Output the [X, Y] coordinate of the center of the cell containing the given text.  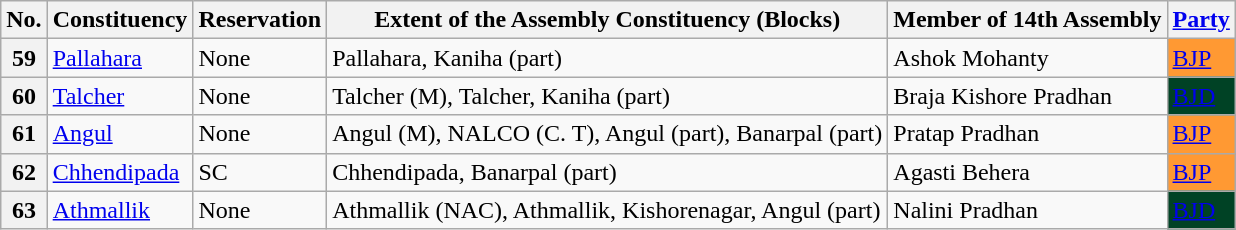
Ashok Mohanty [1028, 58]
63 [24, 210]
62 [24, 172]
60 [24, 96]
Reservation [260, 20]
Athmallik [120, 210]
Braja Kishore Pradhan [1028, 96]
Athmallik (NAC), Athmallik, Kishorenagar, Angul (part) [608, 210]
Chhendipada, Banarpal (part) [608, 172]
Talcher [120, 96]
Agasti Behera [1028, 172]
Talcher (M), Talcher, Kaniha (part) [608, 96]
61 [24, 134]
Pallahara, Kaniha (part) [608, 58]
Constituency [120, 20]
Extent of the Assembly Constituency (Blocks) [608, 20]
Pratap Pradhan [1028, 134]
Member of 14th Assembly [1028, 20]
Pallahara [120, 58]
Party [1201, 20]
Angul [120, 134]
SC [260, 172]
Angul (M), NALCO (C. T), Angul (part), Banarpal (part) [608, 134]
No. [24, 20]
59 [24, 58]
Chhendipada [120, 172]
Nalini Pradhan [1028, 210]
